Search for the cell housing the specified text and yield its (x, y) center coordinate. 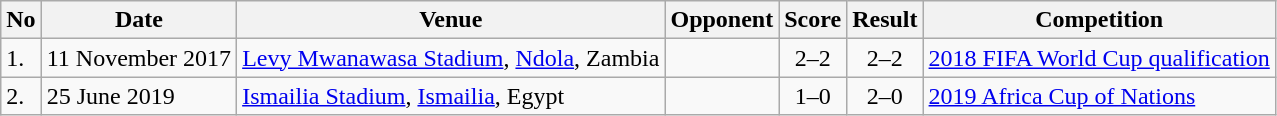
Opponent (722, 20)
Ismailia Stadium, Ismailia, Egypt (451, 96)
Result (885, 20)
No (21, 20)
25 June 2019 (138, 96)
1. (21, 58)
Date (138, 20)
2019 Africa Cup of Nations (1099, 96)
Competition (1099, 20)
2. (21, 96)
1–0 (813, 96)
Levy Mwanawasa Stadium, Ndola, Zambia (451, 58)
2018 FIFA World Cup qualification (1099, 58)
Score (813, 20)
2–0 (885, 96)
11 November 2017 (138, 58)
Venue (451, 20)
